From the cell containing the given text, extract its center point as [X, Y] coordinate. 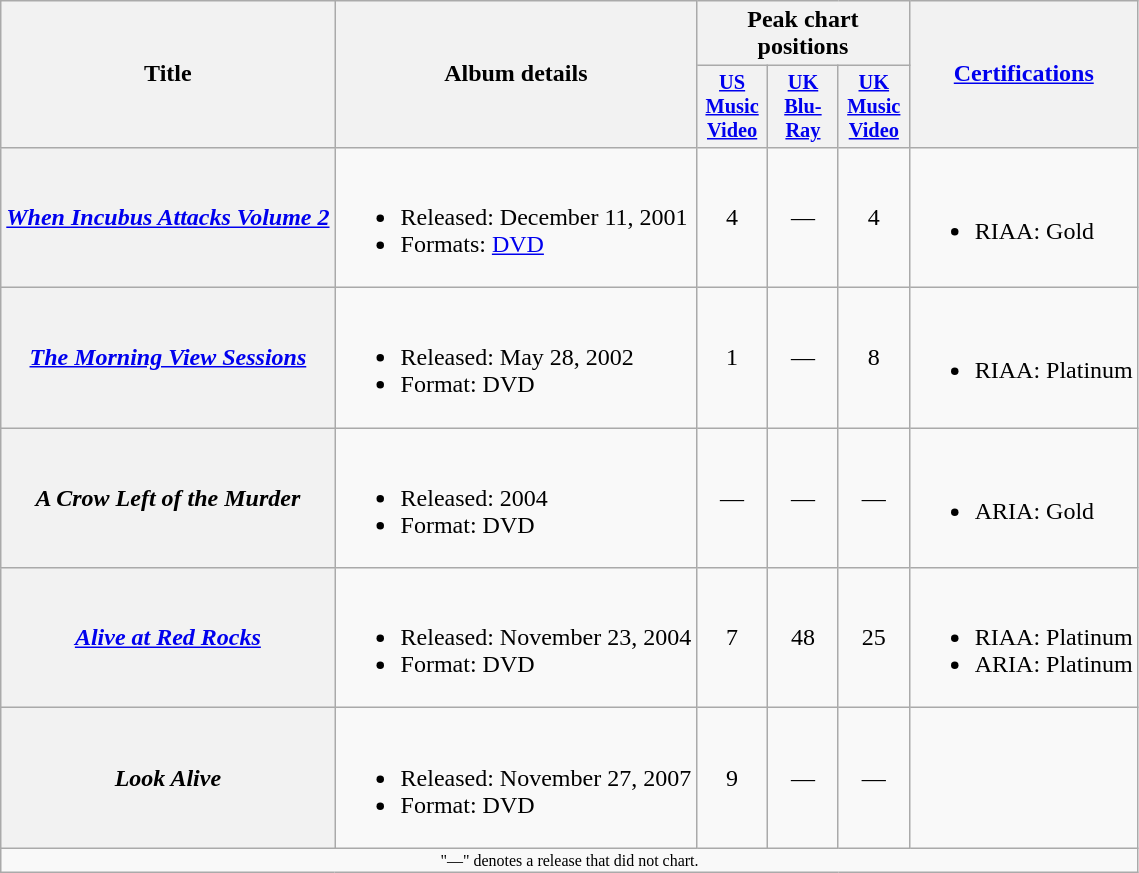
RIAA: Gold [1024, 217]
7 [732, 638]
Title [168, 74]
Peak chart positions [804, 34]
Released: May 28, 2002Format: DVD [516, 358]
USMusicVideo [732, 107]
ARIA: Gold [1024, 498]
When Incubus Attacks Volume 2 [168, 217]
9 [732, 778]
Look Alive [168, 778]
Released: December 11, 2001Formats: DVD [516, 217]
Released: 2004Format: DVD [516, 498]
RIAA: PlatinumARIA: Platinum [1024, 638]
UKMusicVideo [874, 107]
48 [804, 638]
Released: November 23, 2004Format: DVD [516, 638]
A Crow Left of the Murder [168, 498]
UKBlu-Ray [804, 107]
Released: November 27, 2007Format: DVD [516, 778]
Album details [516, 74]
1 [732, 358]
8 [874, 358]
RIAA: Platinum [1024, 358]
The Morning View Sessions [168, 358]
Certifications [1024, 74]
25 [874, 638]
Alive at Red Rocks [168, 638]
"—" denotes a release that did not chart. [570, 860]
